Extract the (x, y) coordinate from the center of the cell holding the provided text.  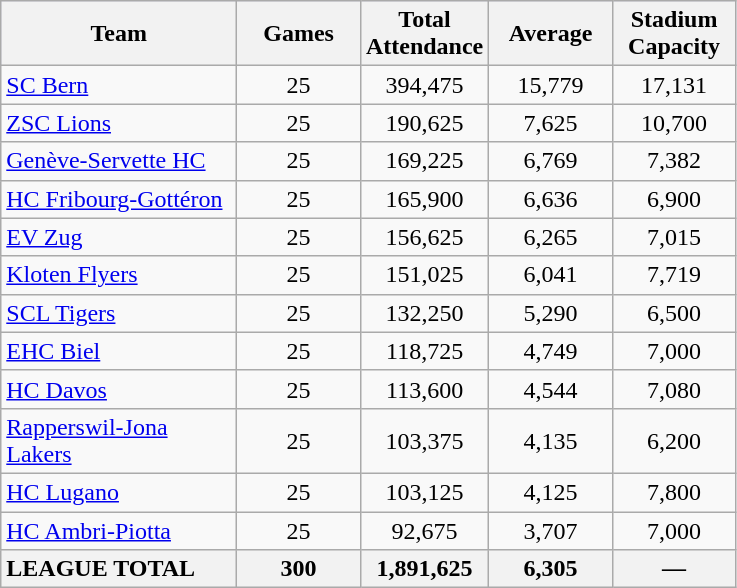
6,305 (551, 569)
6,769 (551, 161)
HC Davos (119, 389)
EV Zug (119, 237)
7,625 (551, 123)
Team (119, 34)
StadiumCapacity (674, 34)
169,225 (424, 161)
HC Fribourg-Gottéron (119, 199)
Rapperswil-Jona Lakers (119, 440)
Average (551, 34)
HC Ambri-Piotta (119, 531)
ZSC Lions (119, 123)
LEAGUE TOTAL (119, 569)
4,125 (551, 492)
SCL Tigers (119, 313)
7,015 (674, 237)
HC Lugano (119, 492)
6,900 (674, 199)
7,382 (674, 161)
190,625 (424, 123)
— (674, 569)
300 (299, 569)
6,500 (674, 313)
10,700 (674, 123)
151,025 (424, 275)
132,250 (424, 313)
103,375 (424, 440)
Games (299, 34)
Genève-Servette HC (119, 161)
4,544 (551, 389)
7,080 (674, 389)
6,265 (551, 237)
4,135 (551, 440)
17,131 (674, 85)
TotalAttendance (424, 34)
165,900 (424, 199)
15,779 (551, 85)
Kloten Flyers (119, 275)
6,636 (551, 199)
6,041 (551, 275)
1,891,625 (424, 569)
SC Bern (119, 85)
6,200 (674, 440)
5,290 (551, 313)
3,707 (551, 531)
92,675 (424, 531)
7,719 (674, 275)
156,625 (424, 237)
7,800 (674, 492)
113,600 (424, 389)
118,725 (424, 351)
103,125 (424, 492)
EHC Biel (119, 351)
4,749 (551, 351)
394,475 (424, 85)
